Extract the [X, Y] coordinate from the center of the cell holding the provided text.  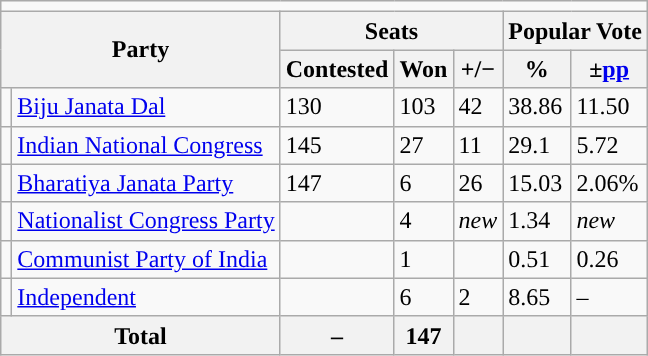
2.06% [610, 183]
42 [478, 107]
2 [478, 297]
Won [424, 69]
145 [337, 145]
38.86 [537, 107]
4 [424, 221]
1 [424, 259]
1.34 [537, 221]
15.03 [537, 183]
103 [424, 107]
8.65 [537, 297]
Nationalist Congress Party [146, 221]
26 [478, 183]
Indian National Congress [146, 145]
27 [424, 145]
Biju Janata Dal [146, 107]
29.1 [537, 145]
Independent [146, 297]
Seats [392, 31]
Party [140, 50]
0.26 [610, 259]
11.50 [610, 107]
Popular Vote [576, 31]
Bharatiya Janata Party [146, 183]
11 [478, 145]
Communist Party of India [146, 259]
5.72 [610, 145]
±pp [610, 69]
0.51 [537, 259]
Total [140, 335]
Contested [337, 69]
% [537, 69]
130 [337, 107]
+/− [478, 69]
